Search for the cell housing the specified text and yield its (X, Y) center coordinate. 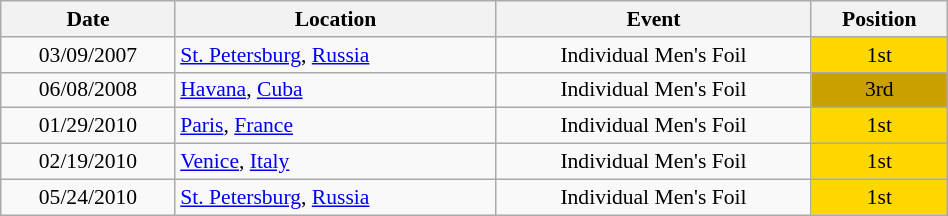
Venice, Italy (335, 162)
06/08/2008 (88, 90)
Location (335, 19)
01/29/2010 (88, 126)
Paris, France (335, 126)
03/09/2007 (88, 55)
Date (88, 19)
Event (654, 19)
Position (879, 19)
3rd (879, 90)
Havana, Cuba (335, 90)
02/19/2010 (88, 162)
05/24/2010 (88, 197)
